Identify which cell holds the provided text, then report its (X, Y) central coordinate. 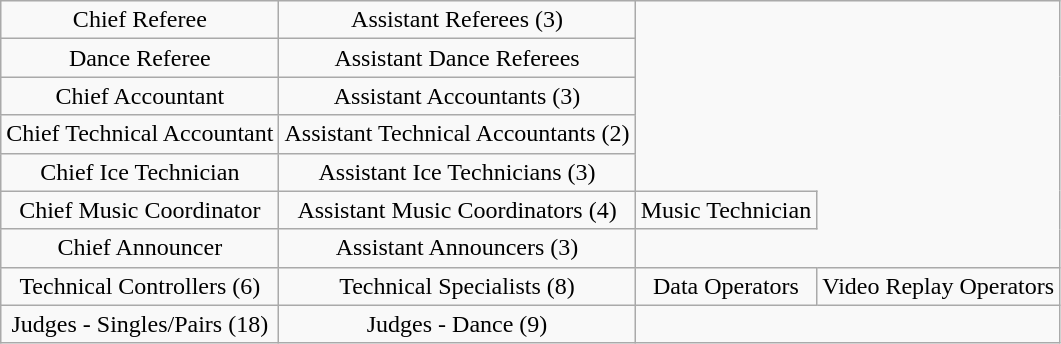
Chief Accountant (140, 96)
Judges - Singles/Pairs (18) (140, 324)
Assistant Dance Referees (457, 58)
Chief Referee (140, 20)
Technical Controllers (6) (140, 286)
Chief Ice Technician (140, 172)
Assistant Referees (3) (457, 20)
Assistant Accountants (3) (457, 96)
Data Operators (726, 286)
Judges - Dance (9) (457, 324)
Assistant Technical Accountants (2) (457, 134)
Music Technician (726, 210)
Assistant Ice Technicians (3) (457, 172)
Chief Technical Accountant (140, 134)
Video Replay Operators (938, 286)
Dance Referee (140, 58)
Technical Specialists (8) (457, 286)
Assistant Announcers (3) (457, 248)
Chief Music Coordinator (140, 210)
Assistant Music Coordinators (4) (457, 210)
Chief Announcer (140, 248)
